Identify which cell holds the provided text, then report its (x, y) central coordinate. 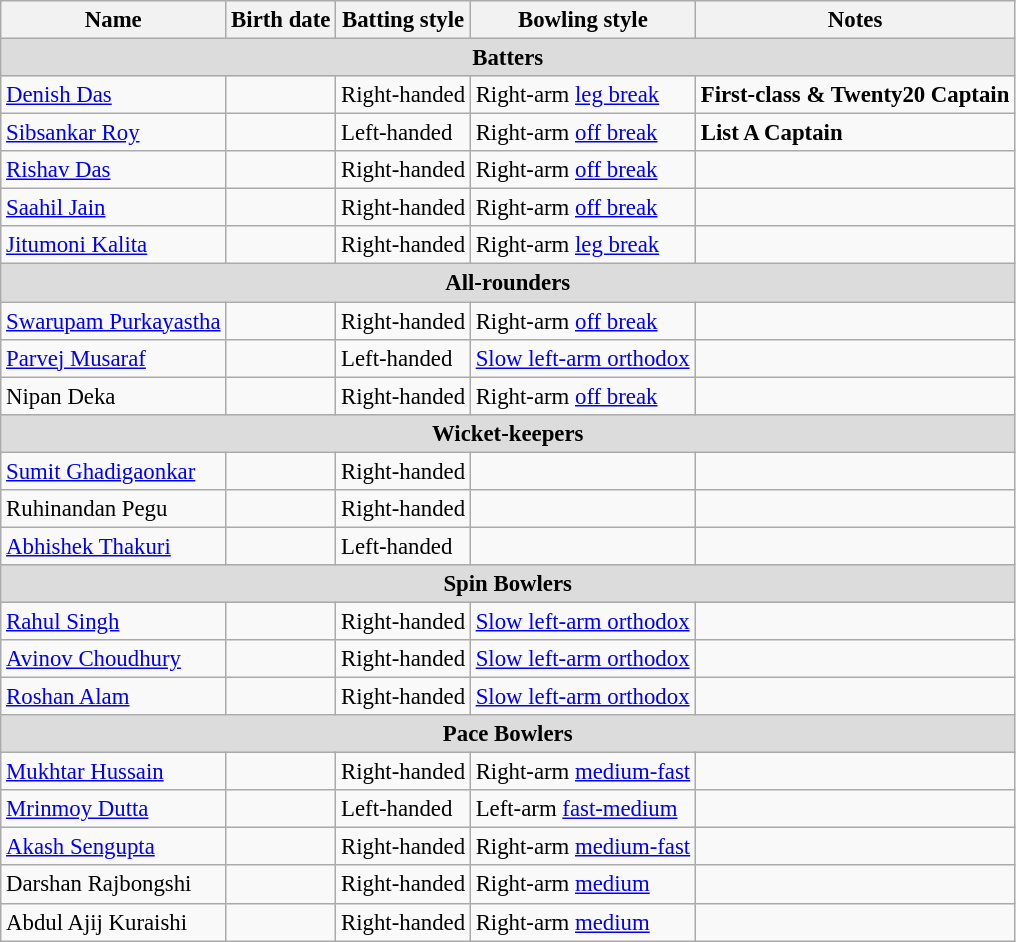
Rahul Singh (114, 621)
Sibsankar Roy (114, 133)
Pace Bowlers (508, 734)
Nipan Deka (114, 396)
Jitumoni Kalita (114, 245)
Left-arm fast-medium (582, 809)
Mrinmoy Dutta (114, 809)
Akash Sengupta (114, 847)
Abdul Ajij Kuraishi (114, 922)
Ruhinandan Pegu (114, 509)
Parvej Musaraf (114, 358)
Abhishek Thakuri (114, 546)
Bowling style (582, 20)
Mukhtar Hussain (114, 772)
Swarupam Purkayastha (114, 321)
Denish Das (114, 95)
Batters (508, 58)
Notes (854, 20)
Roshan Alam (114, 697)
Darshan Rajbongshi (114, 885)
Sumit Ghadigaonkar (114, 471)
Saahil Jain (114, 208)
Avinov Choudhury (114, 659)
Wicket-keepers (508, 433)
Birth date (281, 20)
Rishav Das (114, 170)
First-class & Twenty20 Captain (854, 95)
All-rounders (508, 283)
Name (114, 20)
List A Captain (854, 133)
Spin Bowlers (508, 584)
Batting style (404, 20)
